For the text-containing cell, return its midpoint in [x, y] coordinate format. 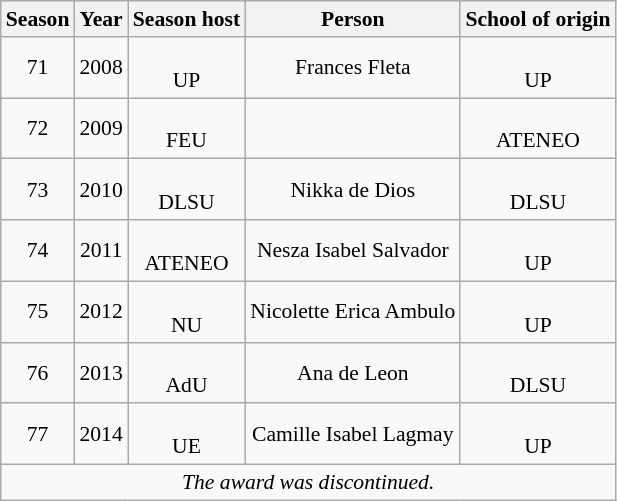
Ana de Leon [352, 372]
76 [38, 372]
2008 [100, 68]
2014 [100, 434]
Camille Isabel Lagmay [352, 434]
AdU [186, 372]
2009 [100, 128]
Season host [186, 19]
2012 [100, 312]
UE [186, 434]
75 [38, 312]
2013 [100, 372]
FEU [186, 128]
2011 [100, 250]
Season [38, 19]
72 [38, 128]
73 [38, 190]
2010 [100, 190]
77 [38, 434]
Person [352, 19]
74 [38, 250]
School of origin [538, 19]
The award was discontinued. [308, 483]
71 [38, 68]
NU [186, 312]
Year [100, 19]
Nicolette Erica Ambulo [352, 312]
Nikka de Dios [352, 190]
Frances Fleta [352, 68]
Nesza Isabel Salvador [352, 250]
